Return the (x, y) coordinate for the center point of the cell that contains the specified text.  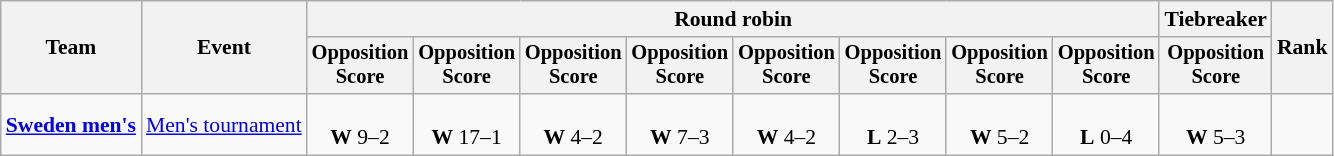
L 2–3 (894, 124)
Tiebreaker (1215, 19)
L 0–4 (1106, 124)
Team (71, 48)
W 5–2 (1000, 124)
W 5–3 (1215, 124)
Sweden men's (71, 124)
Rank (1302, 48)
W 17–1 (466, 124)
Event (224, 48)
Men's tournament (224, 124)
W 9–2 (360, 124)
Round robin (734, 19)
W 7–3 (680, 124)
